Scan for the cell matching the given text and deliver its [X, Y] coordinate at center. 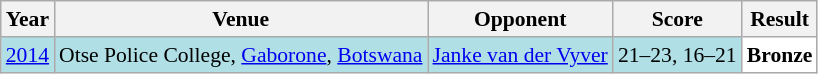
Score [678, 19]
Opponent [520, 19]
Venue [240, 19]
Result [780, 19]
21–23, 16–21 [678, 55]
2014 [28, 55]
Year [28, 19]
Otse Police College, Gaborone, Botswana [240, 55]
Janke van der Vyver [520, 55]
Bronze [780, 55]
